Locate the cell with the specified text and output its (X, Y) center coordinate. 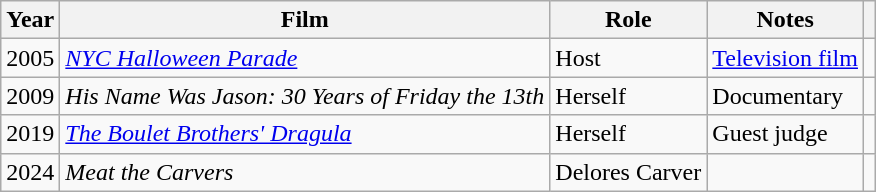
Host (628, 58)
Delores Carver (628, 172)
Meat the Carvers (305, 172)
The Boulet Brothers' Dragula (305, 134)
2009 (30, 96)
Documentary (786, 96)
Role (628, 20)
2019 (30, 134)
Guest judge (786, 134)
2005 (30, 58)
Year (30, 20)
Film (305, 20)
2024 (30, 172)
His Name Was Jason: 30 Years of Friday the 13th (305, 96)
NYC Halloween Parade (305, 58)
Notes (786, 20)
Television film (786, 58)
